Find where the given text appears and provide that cell's center as (X, Y) coordinate. 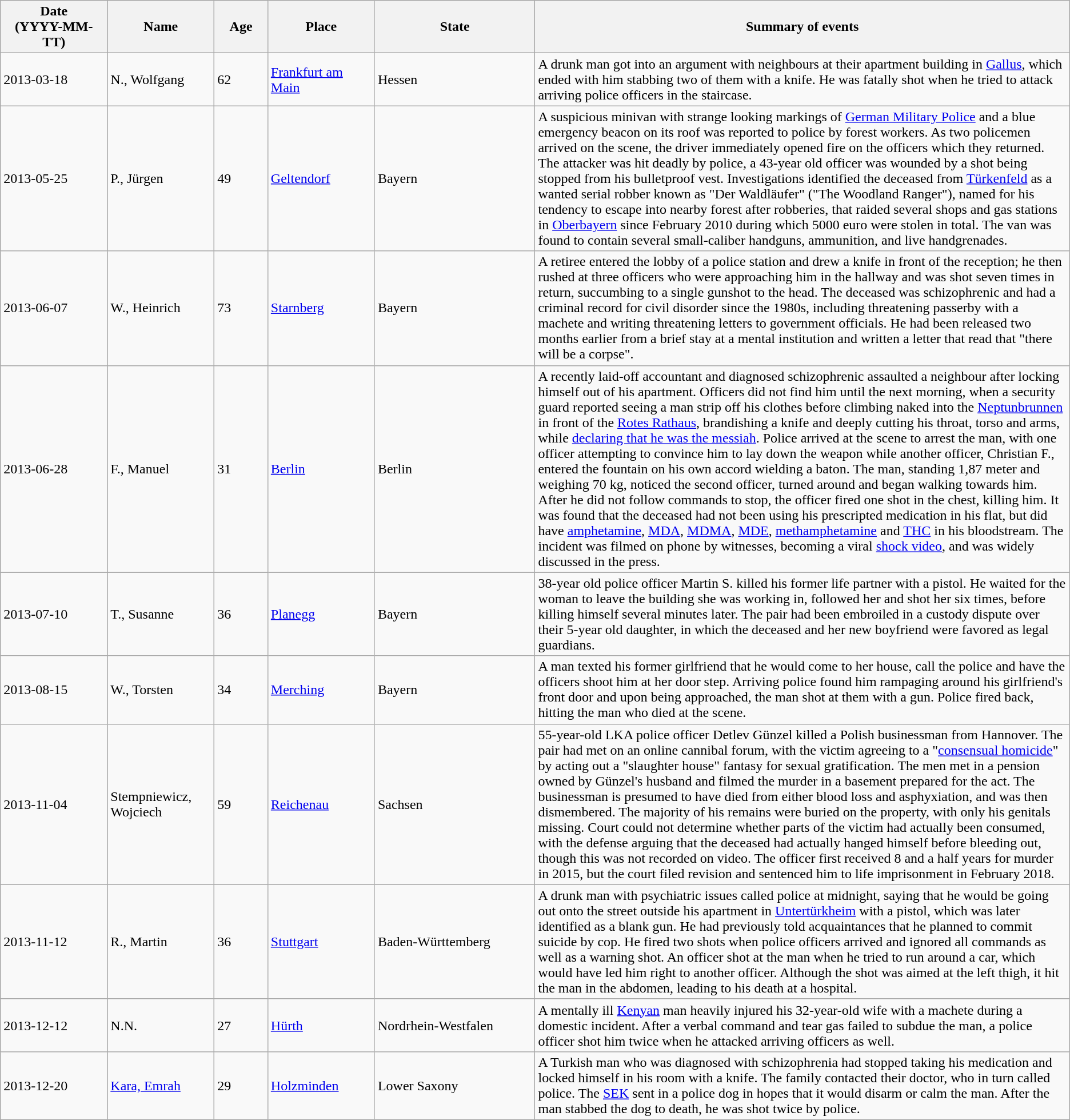
Date(YYYY-MM-TT) (54, 27)
Lower Saxony (455, 1085)
27 (241, 1025)
2013-12-20 (54, 1085)
2013-11-12 (54, 942)
Frankfurt am Main (321, 79)
34 (241, 689)
Planegg (321, 614)
F., Manuel (161, 469)
2013-11-04 (54, 804)
Nordrhein-Westfalen (455, 1025)
Kara, Emrah (161, 1085)
Reichenau (321, 804)
Stuttgart (321, 942)
Hessen (455, 79)
29 (241, 1085)
49 (241, 178)
W., Torsten (161, 689)
2013-05-25 (54, 178)
Stempniewicz, Wojciech (161, 804)
Sachsen (455, 804)
N., Wolfgang (161, 79)
Summary of events (802, 27)
Holzminden (321, 1085)
N.N. (161, 1025)
62 (241, 79)
Place (321, 27)
31 (241, 469)
2013-12-12 (54, 1025)
W., Heinrich (161, 308)
Merching (321, 689)
T., Susanne (161, 614)
2013-06-28 (54, 469)
2013-07-10 (54, 614)
59 (241, 804)
2013-03-18 (54, 79)
Age (241, 27)
Baden-Württemberg (455, 942)
Name (161, 27)
73 (241, 308)
2013-08-15 (54, 689)
State (455, 27)
Hürth (321, 1025)
R., Martin (161, 942)
Geltendorf (321, 178)
2013-06-07 (54, 308)
Starnberg (321, 308)
P., Jürgen (161, 178)
